Identify which cell holds the provided text, then report its [X, Y] central coordinate. 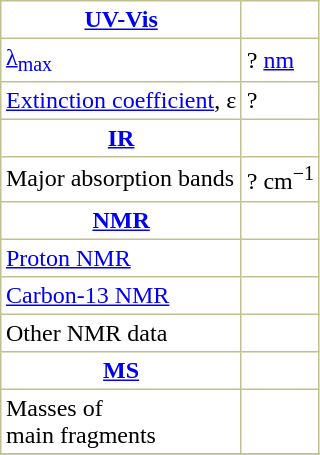
Extinction coefficient, ε [122, 101]
Masses of main fragments [122, 421]
IR [122, 139]
NMR [122, 220]
MS [122, 370]
UV-Vis [122, 20]
? [280, 101]
? cm−1 [280, 179]
Carbon-13 NMR [122, 295]
λmax [122, 60]
Proton NMR [122, 258]
? nm [280, 60]
Other NMR data [122, 333]
Major absorption bands [122, 179]
